Pinpoint the cell where the given text exists, returning its (x, y) midpoint coordinate. 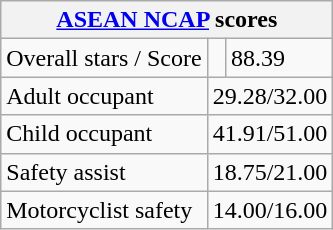
Child occupant (104, 134)
Overall stars / Score (104, 58)
18.75/21.00 (270, 172)
29.28/32.00 (270, 96)
41.91/51.00 (270, 134)
Adult occupant (104, 96)
ASEAN NCAP scores (167, 20)
88.39 (278, 58)
14.00/16.00 (270, 210)
Safety assist (104, 172)
Motorcyclist safety (104, 210)
